Return (x, y) of the center of cell containing provided text 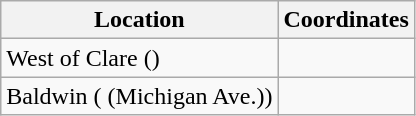
Baldwin ( (Michigan Ave.)) (140, 96)
West of Clare () (140, 58)
Coordinates (346, 20)
Location (140, 20)
